Provide the (x, y) coordinate of the cell's center where the given text is located.  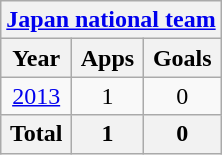
Total (36, 134)
Japan national team (111, 20)
Year (36, 58)
Goals (182, 58)
Apps (108, 58)
2013 (36, 96)
